Return the (X, Y) coordinate for the center point of the cell that contains the specified text.  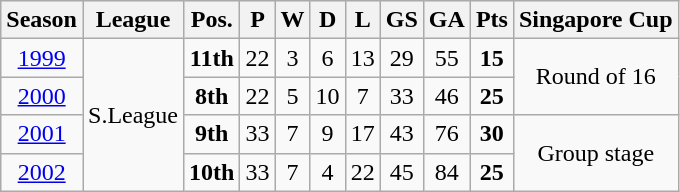
L (362, 20)
2001 (42, 134)
GA (446, 20)
11th (212, 58)
45 (402, 172)
8th (212, 96)
30 (492, 134)
10 (328, 96)
9th (212, 134)
S.League (132, 115)
15 (492, 58)
46 (446, 96)
43 (402, 134)
Group stage (596, 153)
Round of 16 (596, 77)
1999 (42, 58)
4 (328, 172)
2000 (42, 96)
6 (328, 58)
GS (402, 20)
17 (362, 134)
W (292, 20)
3 (292, 58)
D (328, 20)
29 (402, 58)
13 (362, 58)
Season (42, 20)
84 (446, 172)
9 (328, 134)
League (132, 20)
55 (446, 58)
P (258, 20)
Pos. (212, 20)
Singapore Cup (596, 20)
Pts (492, 20)
2002 (42, 172)
5 (292, 96)
10th (212, 172)
76 (446, 134)
